Detect which cell encompasses the target text, then output its (X, Y) center coordinate. 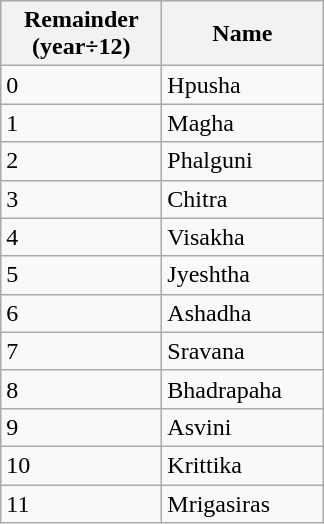
10 (82, 465)
Visakha (242, 237)
9 (82, 427)
6 (82, 313)
Ashadha (242, 313)
Asvini (242, 427)
1 (82, 123)
11 (82, 503)
4 (82, 237)
Hpusha (242, 85)
7 (82, 351)
0 (82, 85)
Remainder (year÷12) (82, 34)
3 (82, 199)
Sravana (242, 351)
8 (82, 389)
Name (242, 34)
Chitra (242, 199)
2 (82, 161)
Mrigasiras (242, 503)
5 (82, 275)
Magha (242, 123)
Phalguni (242, 161)
Krittika (242, 465)
Bhadrapaha (242, 389)
Jyeshtha (242, 275)
